Output the [x, y] coordinate of the center of the cell containing the given text.  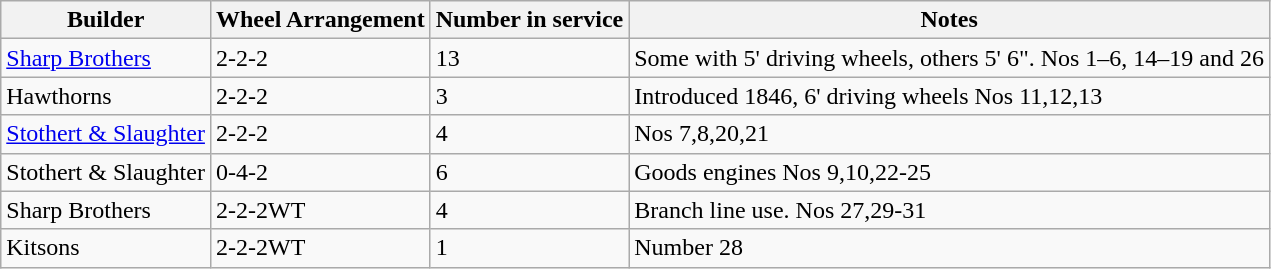
Notes [950, 20]
Builder [106, 20]
Kitsons [106, 248]
1 [530, 248]
Introduced 1846, 6' driving wheels Nos 11,12,13 [950, 96]
3 [530, 96]
Some with 5' driving wheels, others 5' 6". Nos 1–6, 14–19 and 26 [950, 58]
13 [530, 58]
Number in service [530, 20]
Branch line use. Nos 27,29-31 [950, 210]
6 [530, 172]
Nos 7,8,20,21 [950, 134]
0-4-2 [320, 172]
Wheel Arrangement [320, 20]
Hawthorns [106, 96]
Goods engines Nos 9,10,22-25 [950, 172]
Number 28 [950, 248]
